Search for the cell housing the specified text and yield its [X, Y] center coordinate. 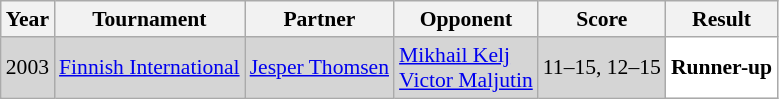
Opponent [466, 19]
2003 [28, 68]
Jesper Thomsen [320, 68]
11–15, 12–15 [602, 68]
Mikhail Kelj Victor Maljutin [466, 68]
Tournament [150, 19]
Score [602, 19]
Result [722, 19]
Finnish International [150, 68]
Partner [320, 19]
Runner-up [722, 68]
Year [28, 19]
